Return the [x, y] coordinate for the center point of the cell that contains the specified text.  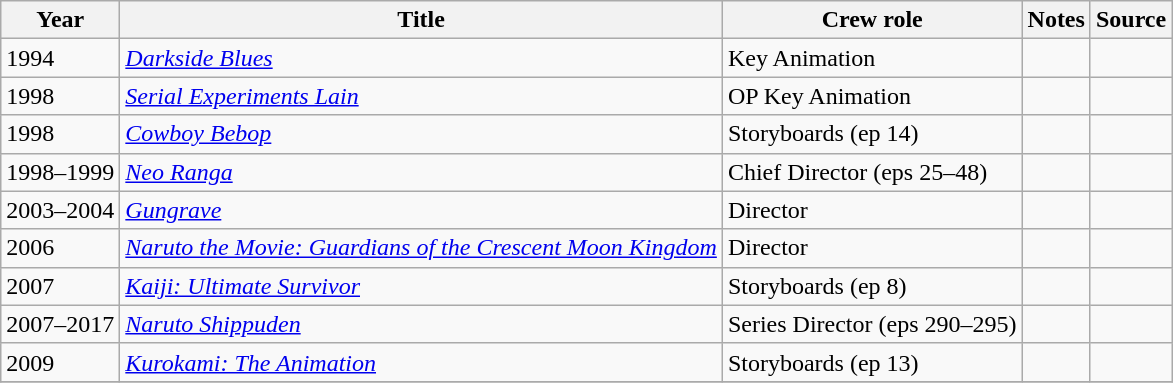
Storyboards (ep 13) [872, 362]
Title [422, 20]
Storyboards (ep 8) [872, 286]
Notes [1056, 20]
Source [1130, 20]
Neo Ranga [422, 172]
Storyboards (ep 14) [872, 134]
2003–2004 [60, 210]
Key Animation [872, 58]
Kurokami: The Animation [422, 362]
Serial Experiments Lain [422, 96]
Darkside Blues [422, 58]
Chief Director (eps 25–48) [872, 172]
Series Director (eps 290–295) [872, 324]
1994 [60, 58]
Naruto the Movie: Guardians of the Crescent Moon Kingdom [422, 248]
Year [60, 20]
Cowboy Bebop [422, 134]
Kaiji: Ultimate Survivor [422, 286]
2007 [60, 286]
Naruto Shippuden [422, 324]
Gungrave [422, 210]
Crew role [872, 20]
2007–2017 [60, 324]
OP Key Animation [872, 96]
2009 [60, 362]
1998–1999 [60, 172]
2006 [60, 248]
